Detect which cell encompasses the target text, then output its [X, Y] center coordinate. 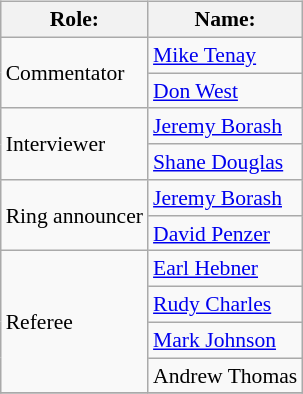
Referee [74, 322]
Rudy Charles [225, 305]
Ring announcer [74, 216]
Name: [225, 20]
Interviewer [74, 144]
Commentator [74, 72]
Don West [225, 91]
Role: [74, 20]
Earl Hebner [225, 269]
Mark Johnson [225, 340]
David Penzer [225, 233]
Shane Douglas [225, 162]
Mike Tenay [225, 55]
Andrew Thomas [225, 376]
